From the cell containing the given text, extract its center point as [X, Y] coordinate. 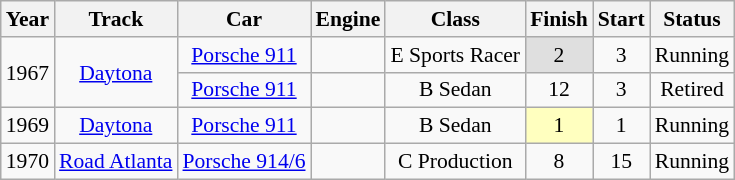
15 [622, 162]
1970 [28, 162]
12 [559, 90]
2 [559, 55]
Porsche 914/6 [244, 162]
Engine [348, 19]
Retired [692, 90]
Class [455, 19]
Start [622, 19]
C Production [455, 162]
Status [692, 19]
Finish [559, 19]
1969 [28, 126]
Car [244, 19]
Track [116, 19]
Road Atlanta [116, 162]
Year [28, 19]
1967 [28, 72]
E Sports Racer [455, 55]
8 [559, 162]
